Scan for the cell matching the given text and deliver its [x, y] coordinate at center. 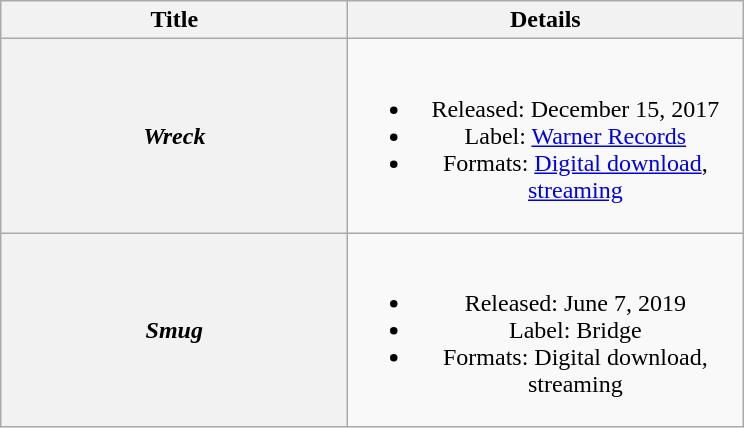
Smug [174, 330]
Wreck [174, 136]
Released: December 15, 2017Label: Warner RecordsFormats: Digital download, streaming [546, 136]
Details [546, 20]
Title [174, 20]
Released: June 7, 2019Label: BridgeFormats: Digital download, streaming [546, 330]
